Pinpoint the cell where the given text exists, returning its [x, y] midpoint coordinate. 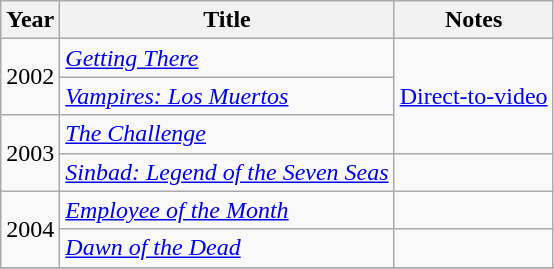
Employee of the Month [227, 210]
The Challenge [227, 134]
2003 [30, 153]
Vampires: Los Muertos [227, 96]
Getting There [227, 58]
Notes [474, 20]
Direct-to-video [474, 96]
Dawn of the Dead [227, 248]
Year [30, 20]
2002 [30, 77]
Sinbad: Legend of the Seven Seas [227, 172]
Title [227, 20]
2004 [30, 229]
